Find where the given text appears and provide that cell's center as [X, Y] coordinate. 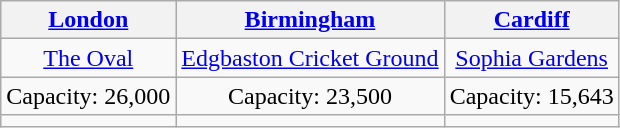
Birmingham [310, 20]
Cardiff [532, 20]
The Oval [88, 58]
Capacity: 15,643 [532, 96]
Capacity: 23,500 [310, 96]
Edgbaston Cricket Ground [310, 58]
London [88, 20]
Capacity: 26,000 [88, 96]
Sophia Gardens [532, 58]
